Identify which cell holds the provided text, then report its [X, Y] central coordinate. 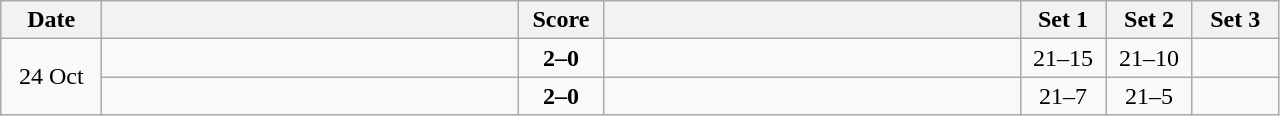
24 Oct [52, 77]
21–15 [1063, 58]
Set 2 [1149, 20]
21–5 [1149, 96]
Set 1 [1063, 20]
21–10 [1149, 58]
Set 3 [1235, 20]
21–7 [1063, 96]
Score [561, 20]
Date [52, 20]
